Capture the cell that displays the provided text and extract its (x, y) central coordinate. 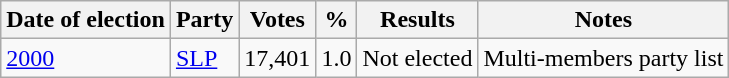
% (336, 20)
Multi-members party list (604, 58)
SLP (204, 58)
Date of election (86, 20)
Results (418, 20)
Party (204, 20)
Not elected (418, 58)
Votes (278, 20)
1.0 (336, 58)
Notes (604, 20)
17,401 (278, 58)
2000 (86, 58)
